Determine the [X, Y] coordinate at the center of the cell enclosing the given text.  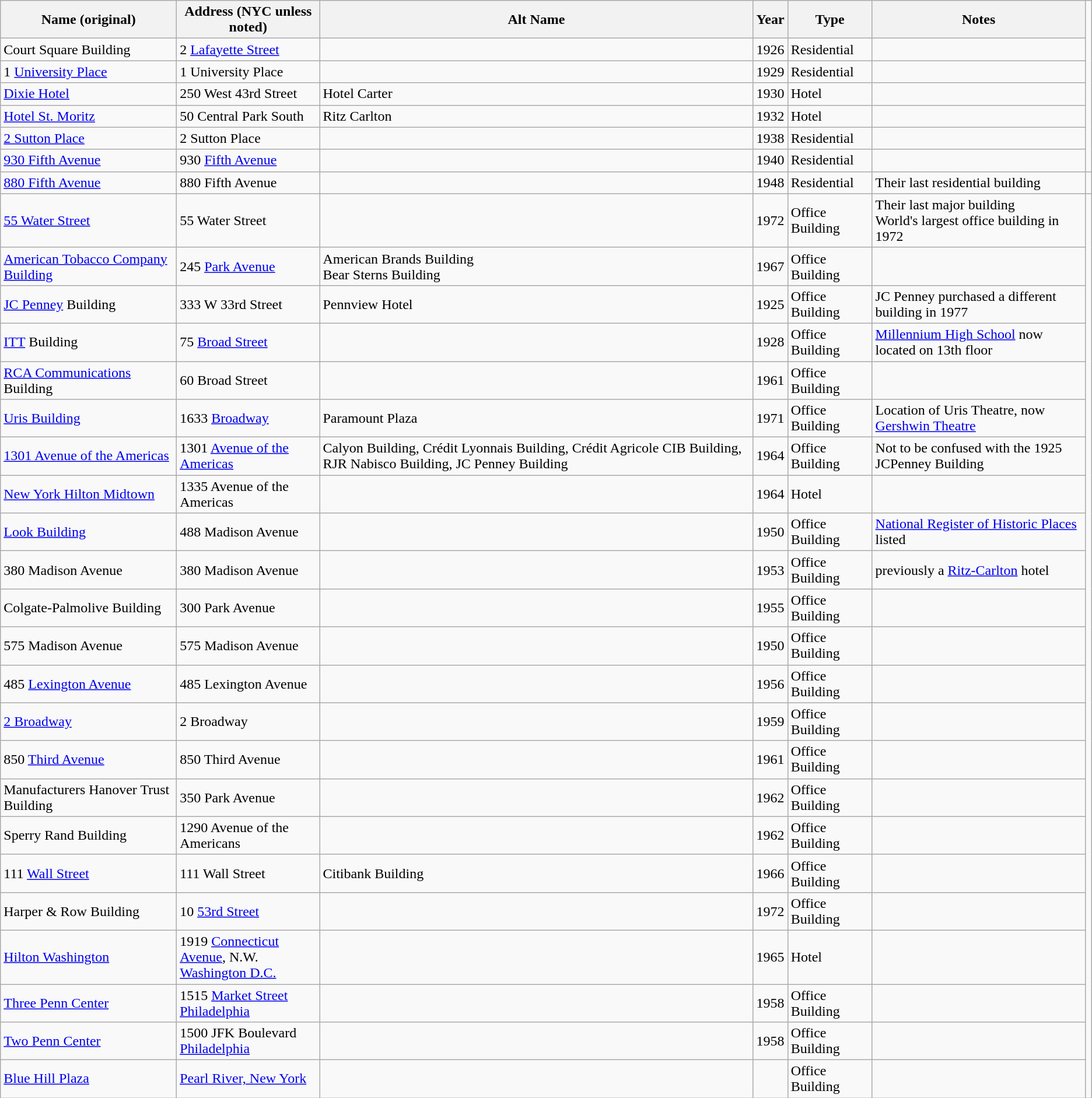
Colgate-Palmolive Building [89, 608]
1919 Connecticut Avenue, N.W.Washington D.C. [249, 957]
1929 [770, 72]
1967 [770, 266]
1515 Market StreetPhiladelphia [249, 1003]
Citibank Building [537, 874]
Pearl River, New York [249, 1079]
1966 [770, 874]
American Brands Building Bear Sterns Building [537, 266]
Year [770, 20]
488 Madison Avenue [249, 532]
Calyon Building, Crédit Lyonnais Building, Crédit Agricole CIB Building, RJR Nabisco Building, JC Penney Building [537, 456]
Not to be confused with the 1925 JCPenney Building [979, 456]
Name (original) [89, 20]
50 Central Park South [249, 116]
Address (NYC unless noted) [249, 20]
300 Park Avenue [249, 608]
1938 [770, 138]
Type [829, 20]
Sperry Rand Building [89, 835]
Dixie Hotel [89, 94]
Court Square Building [89, 50]
American Tobacco Company Building [89, 266]
Notes [979, 20]
1955 [770, 608]
1940 [770, 160]
2 Lafayette Street [249, 50]
RCA Communications Building [89, 380]
Millennium High School now located on 13th floor [979, 342]
1335 Avenue of the Americas [249, 494]
National Register of Historic Places listed [979, 532]
1956 [770, 683]
Two Penn Center [89, 1041]
Pennview Hotel [537, 304]
Their last major buildingWorld's largest office building in 1972 [979, 220]
1953 [770, 570]
Look Building [89, 532]
350 Park Avenue [249, 798]
1948 [770, 183]
333 W 33rd Street [249, 304]
1928 [770, 342]
New York Hilton Midtown [89, 494]
Their last residential building [979, 183]
Uris Building [89, 419]
Manufacturers Hanover Trust Building [89, 798]
Paramount Plaza [537, 419]
250 West 43rd Street [249, 94]
Three Penn Center [89, 1003]
1930 [770, 94]
Harper & Row Building [89, 911]
Ritz Carlton [537, 116]
1959 [770, 722]
Alt Name [537, 20]
1290 Avenue of the Americans [249, 835]
ITT Building [89, 342]
Location of Uris Theatre, now Gershwin Theatre [979, 419]
JC Penney Building [89, 304]
1633 Broadway [249, 419]
Hilton Washington [89, 957]
Hotel St. Moritz [89, 116]
previously a Ritz-Carlton hotel [979, 570]
1932 [770, 116]
1971 [770, 419]
Hotel Carter [537, 94]
1965 [770, 957]
1925 [770, 304]
75 Broad Street [249, 342]
1926 [770, 50]
10 53rd Street [249, 911]
JC Penney purchased a different building in 1977 [979, 304]
1500 JFK BoulevardPhiladelphia [249, 1041]
245 Park Avenue [249, 266]
Blue Hill Plaza [89, 1079]
60 Broad Street [249, 380]
